Provide the [X, Y] coordinate of the cell's center where the given text is located.  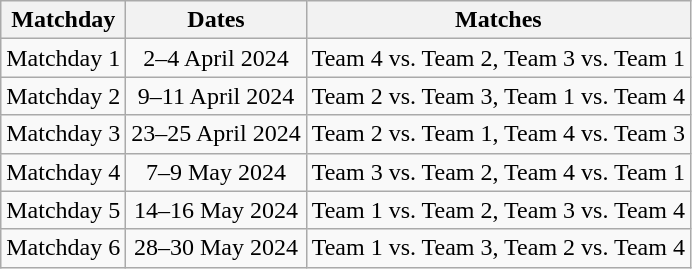
Matchday 1 [64, 58]
Matchday 5 [64, 210]
Dates [216, 20]
Matchday 4 [64, 172]
7–9 May 2024 [216, 172]
Matches [498, 20]
14–16 May 2024 [216, 210]
Matchday 2 [64, 96]
Matchday 6 [64, 248]
Team 3 vs. Team 2, Team 4 vs. Team 1 [498, 172]
Matchday [64, 20]
23–25 April 2024 [216, 134]
28–30 May 2024 [216, 248]
Team 2 vs. Team 3, Team 1 vs. Team 4 [498, 96]
Team 1 vs. Team 2, Team 3 vs. Team 4 [498, 210]
Team 1 vs. Team 3, Team 2 vs. Team 4 [498, 248]
2–4 April 2024 [216, 58]
Team 4 vs. Team 2, Team 3 vs. Team 1 [498, 58]
9–11 April 2024 [216, 96]
Team 2 vs. Team 1, Team 4 vs. Team 3 [498, 134]
Matchday 3 [64, 134]
